Detect which cell encompasses the target text, then output its (X, Y) center coordinate. 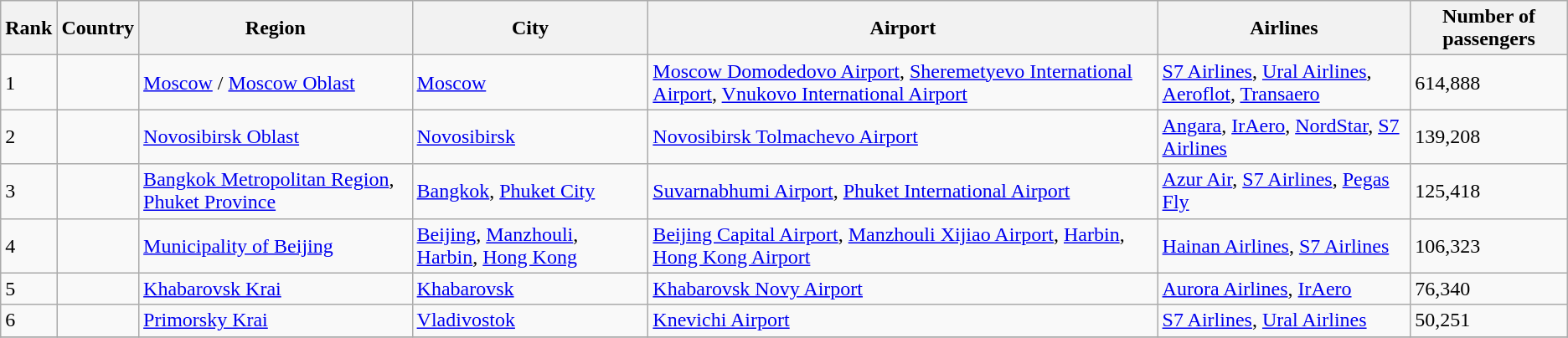
Suvarnabhumi Airport, Phuket International Airport (903, 191)
Novosibirsk (530, 137)
Moscow (530, 82)
Number of passengers (1489, 28)
Vladivostok (530, 320)
139,208 (1489, 137)
Moscow / Moscow Oblast (276, 82)
City (530, 28)
Bangkok, Phuket City (530, 191)
Novosibirsk Oblast (276, 137)
2 (28, 137)
6 (28, 320)
Rank (28, 28)
4 (28, 246)
Municipality of Beijing (276, 246)
125,418 (1489, 191)
614,888 (1489, 82)
Aurora Airlines, IrAero (1284, 289)
3 (28, 191)
Beijing Capital Airport, Manzhouli Xijiao Airport, Harbin, Hong Kong Airport (903, 246)
S7 Airlines, Ural Airlines, Aeroflot, Transaero (1284, 82)
Region (276, 28)
Novosibirsk Tolmachevo Airport (903, 137)
50,251 (1489, 320)
Beijing, Manzhouli, Harbin, Hong Kong (530, 246)
1 (28, 82)
Primorsky Krai (276, 320)
5 (28, 289)
106,323 (1489, 246)
Azur Air, S7 Airlines, Pegas Fly (1284, 191)
S7 Airlines, Ural Airlines (1284, 320)
Moscow Domodedovo Airport, Sheremetyevo International Airport, Vnukovo International Airport (903, 82)
Angara, IrAero, NordStar, S7 Airlines (1284, 137)
Khabarovsk (530, 289)
Khabarovsk Krai (276, 289)
76,340 (1489, 289)
Airport (903, 28)
Bangkok Metropolitan Region, Phuket Province (276, 191)
Country (98, 28)
Hainan Airlines, S7 Airlines (1284, 246)
Knevichi Airport (903, 320)
Khabarovsk Novy Airport (903, 289)
Airlines (1284, 28)
